Pinpoint the cell where the given text exists, returning its (X, Y) midpoint coordinate. 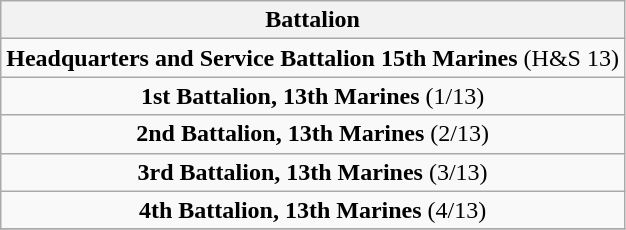
3rd Battalion, 13th Marines (3/13) (313, 172)
2nd Battalion, 13th Marines (2/13) (313, 134)
Headquarters and Service Battalion 15th Marines (H&S 13) (313, 58)
1st Battalion, 13th Marines (1/13) (313, 96)
Battalion (313, 20)
4th Battalion, 13th Marines (4/13) (313, 210)
